For the text-containing cell, return its midpoint in [x, y] coordinate format. 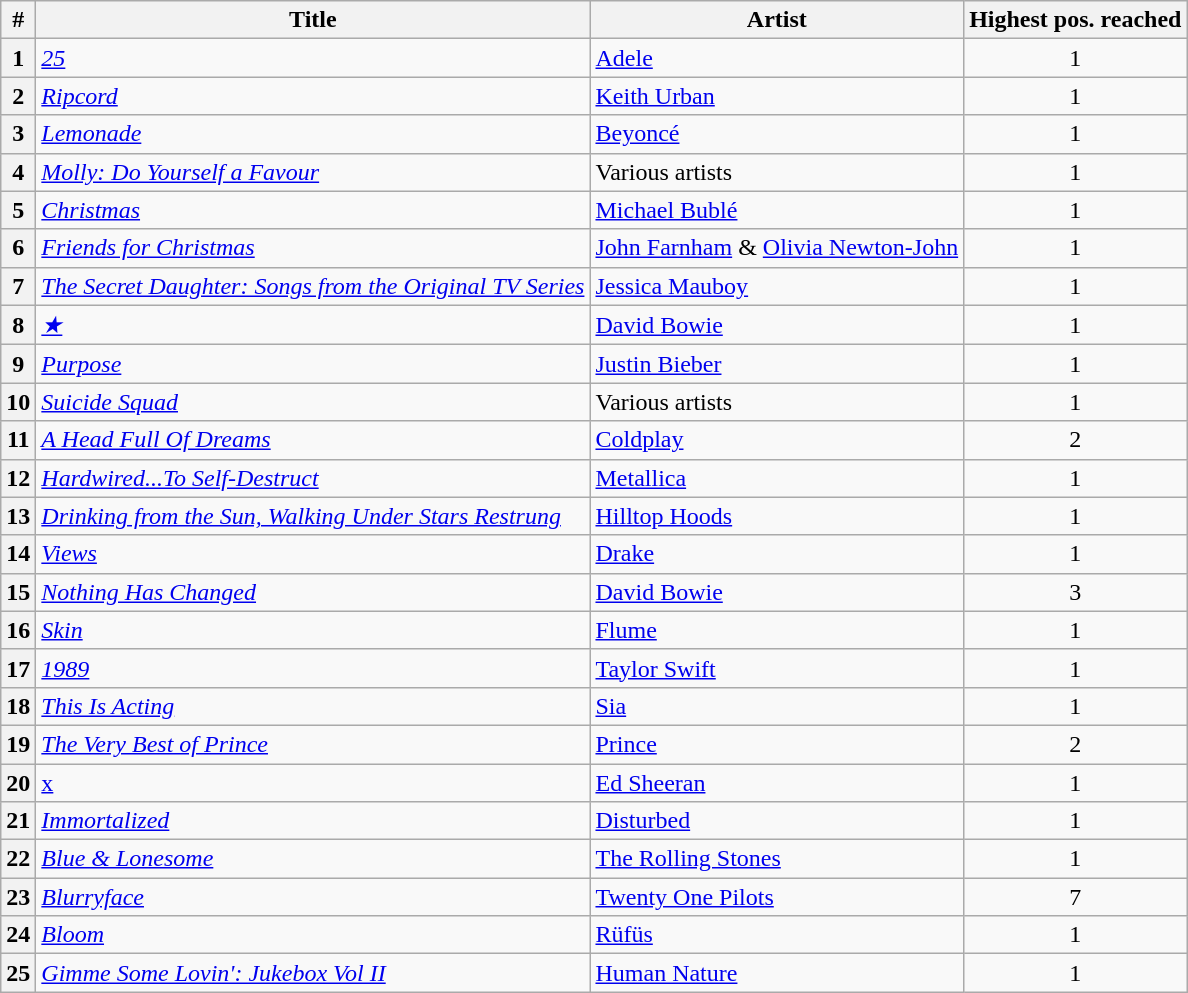
Friends for Christmas [313, 248]
The Secret Daughter: Songs from the Original TV Series [313, 286]
Skin [313, 630]
Lemonade [313, 134]
★ [313, 325]
Sia [777, 706]
Artist [777, 20]
Drake [777, 554]
Human Nature [777, 973]
Suicide Squad [313, 402]
Ripcord [313, 96]
Views [313, 554]
6 [18, 248]
8 [18, 325]
14 [18, 554]
Coldplay [777, 440]
23 [18, 897]
11 [18, 440]
21 [18, 821]
9 [18, 364]
Taylor Swift [777, 668]
Hardwired...To Self-Destruct [313, 478]
Gimme Some Lovin': Jukebox Vol II [313, 973]
Metallica [777, 478]
Immortalized [313, 821]
1989 [313, 668]
Highest pos. reached [1076, 20]
Keith Urban [777, 96]
Jessica Mauboy [777, 286]
Blurryface [313, 897]
5 [18, 210]
Twenty One Pilots [777, 897]
4 [18, 172]
x [313, 783]
Beyoncé [777, 134]
24 [18, 935]
19 [18, 744]
16 [18, 630]
10 [18, 402]
Molly: Do Yourself a Favour [313, 172]
Justin Bieber [777, 364]
13 [18, 516]
Prince [777, 744]
Ed Sheeran [777, 783]
18 [18, 706]
12 [18, 478]
Hilltop Hoods [777, 516]
This Is Acting [313, 706]
Michael Bublé [777, 210]
The Very Best of Prince [313, 744]
15 [18, 592]
17 [18, 668]
Drinking from the Sun, Walking Under Stars Restrung [313, 516]
Disturbed [777, 821]
Flume [777, 630]
John Farnham & Olivia Newton-John [777, 248]
Purpose [313, 364]
A Head Full Of Dreams [313, 440]
Adele [777, 58]
20 [18, 783]
22 [18, 859]
# [18, 20]
Bloom [313, 935]
Title [313, 20]
The Rolling Stones [777, 859]
Nothing Has Changed [313, 592]
Christmas [313, 210]
Rüfüs [777, 935]
Blue & Lonesome [313, 859]
